From the cell containing the given text, extract its center point as (x, y) coordinate. 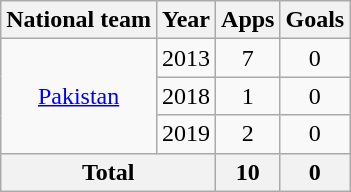
10 (248, 172)
Total (108, 172)
National team (79, 20)
2018 (186, 96)
Pakistan (79, 96)
Apps (248, 20)
7 (248, 58)
Goals (315, 20)
2019 (186, 134)
2013 (186, 58)
Year (186, 20)
2 (248, 134)
1 (248, 96)
